Determine the [X, Y] coordinate at the center of the cell enclosing the given text.  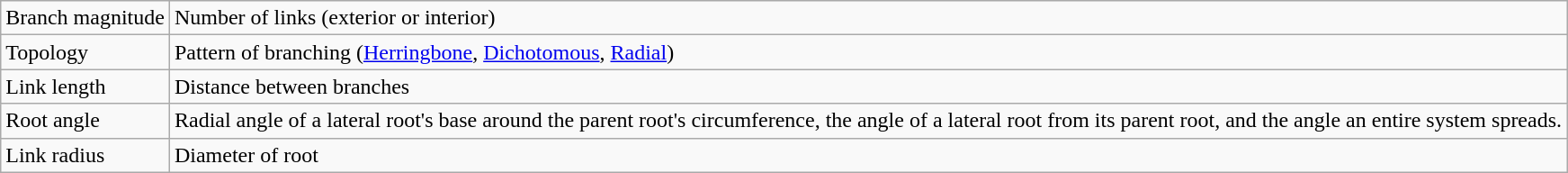
Topology [85, 52]
Number of links (exterior or interior) [867, 18]
Link length [85, 86]
Distance between branches [867, 86]
Root angle [85, 121]
Branch magnitude [85, 18]
Pattern of branching (Herringbone, Dichotomous, Radial) [867, 52]
Link radius [85, 155]
Diameter of root [867, 155]
